Detect which cell encompasses the target text, then output its (X, Y) center coordinate. 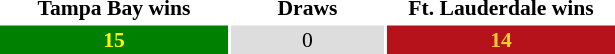
14 (501, 40)
0 (308, 40)
15 (114, 40)
